From the cell containing the given text, extract its center point as (X, Y) coordinate. 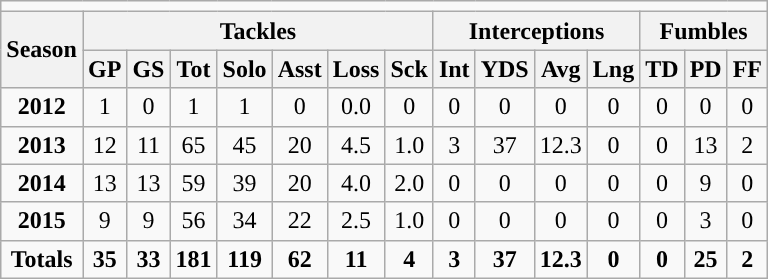
Int (454, 69)
45 (244, 145)
2013 (42, 145)
65 (194, 145)
Totals (42, 259)
Tot (194, 69)
YDS (504, 69)
PD (706, 69)
4 (409, 259)
Lng (613, 69)
4.0 (356, 183)
22 (300, 221)
39 (244, 183)
2015 (42, 221)
GP (104, 69)
Interceptions (536, 31)
GS (148, 69)
Season (42, 50)
2014 (42, 183)
Fumbles (704, 31)
12 (104, 145)
0.0 (356, 107)
Solo (244, 69)
2012 (42, 107)
25 (706, 259)
33 (148, 259)
Sck (409, 69)
Avg (560, 69)
35 (104, 259)
34 (244, 221)
62 (300, 259)
59 (194, 183)
2.5 (356, 221)
119 (244, 259)
Asst (300, 69)
Tackles (258, 31)
Loss (356, 69)
TD (662, 69)
4.5 (356, 145)
56 (194, 221)
181 (194, 259)
FF (747, 69)
2.0 (409, 183)
